Return [x, y] of the center of cell containing provided text 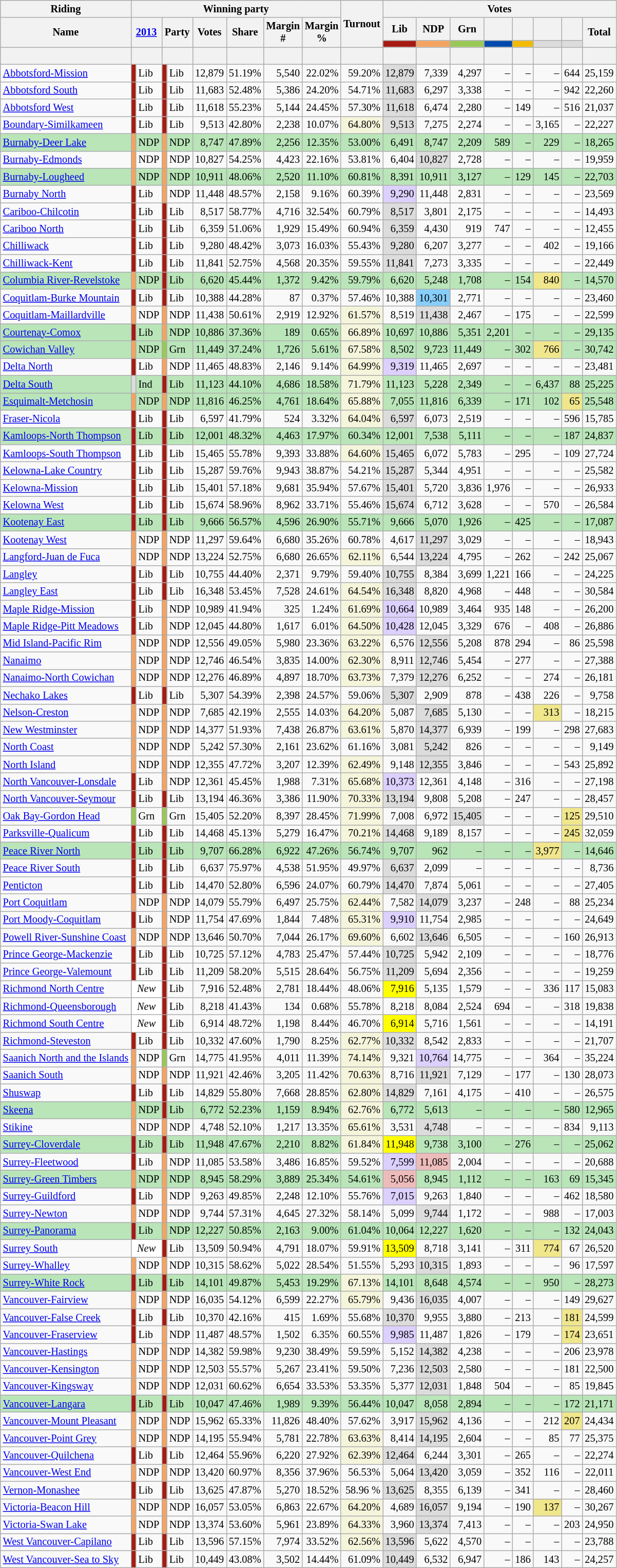
6,404 [400, 160]
2,697 [467, 367]
Kelowna-Lake Country [66, 470]
Kootenay East [66, 522]
22,599 [600, 315]
2,349 [467, 384]
Margin# [283, 32]
Skeena [66, 1110]
42.80% [245, 125]
49.97% [361, 868]
18,943 [600, 540]
10,697 [400, 332]
8,384 [433, 574]
7,668 [283, 1093]
Kelowna West [66, 505]
55.94% [245, 1438]
75.97% [245, 868]
66.28% [245, 851]
49.85% [245, 1196]
179 [523, 1334]
132 [572, 1231]
1,926 [467, 522]
7,582 [400, 903]
2,175 [467, 212]
2,555 [283, 713]
7,599 [400, 1162]
6,252 [467, 678]
5,135 [433, 989]
58.20% [245, 971]
60.34% [361, 436]
51.19% [245, 73]
6,544 [400, 557]
12.39% [321, 764]
51.93% [245, 730]
30,742 [600, 350]
22,449 [600, 263]
54.61% [361, 1179]
1,708 [467, 280]
14.03% [321, 713]
38.87% [321, 470]
415 [283, 1317]
96 [572, 1266]
22,260 [600, 90]
70.21% [361, 833]
24,649 [600, 920]
12.35% [321, 142]
18,776 [600, 954]
28,457 [600, 799]
35.26% [321, 540]
19,166 [600, 246]
212 [548, 1421]
9,723 [433, 350]
8,355 [433, 1490]
16.03% [321, 246]
2,985 [467, 920]
3,277 [467, 246]
17,087 [600, 522]
20,688 [600, 1162]
24,837 [600, 436]
7,874 [433, 885]
4,686 [283, 384]
22,274 [600, 1456]
172 [572, 1404]
213 [523, 1317]
14,570 [600, 280]
2,248 [283, 1196]
44.28% [245, 298]
53.81% [361, 160]
5,351 [467, 332]
5,130 [467, 713]
311 [523, 1248]
20.35% [321, 263]
6,712 [433, 505]
57.67% [361, 488]
52.10% [245, 1127]
Coquitlam-Burke Mountain [66, 298]
64.60% [361, 453]
1,620 [467, 1231]
7,044 [283, 937]
134 [283, 1006]
86 [572, 643]
Courtenay-Comox [66, 332]
Boundary-Similkameen [66, 125]
826 [467, 747]
6,599 [283, 1300]
3,801 [433, 212]
298 [572, 730]
2,210 [283, 1144]
46.70% [361, 1023]
676 [498, 626]
Saanich North and the Islands [66, 1058]
58.96% [245, 505]
325 [283, 609]
19,845 [600, 1386]
7,273 [433, 263]
Abbotsford-Mission [66, 73]
175 [523, 315]
148 [523, 609]
9,681 [283, 488]
8,519 [400, 315]
Delta South [66, 384]
50.85% [245, 1231]
27,388 [600, 661]
58.62% [245, 1266]
18.58% [321, 384]
Vancouver-Quilchena [66, 1456]
65.88% [361, 401]
6,220 [283, 1456]
Vancouver-Fairview [66, 1300]
Delta North [66, 367]
26.17% [321, 937]
57.15% [245, 1542]
55.43% [361, 246]
248 [523, 903]
1,617 [283, 626]
53.00% [361, 142]
8,058 [433, 1404]
27.32% [321, 1214]
834 [572, 1127]
Burnaby North [66, 194]
25,375 [600, 1438]
1.24% [321, 609]
408 [548, 626]
26.65% [321, 557]
23.41% [321, 1369]
Vancouver-Hastings [66, 1352]
47.67% [245, 1144]
8,736 [600, 868]
47.60% [245, 1041]
Nanaimo-North Cowichan [66, 678]
33.53% [321, 1386]
265 [523, 1456]
8,356 [283, 1473]
50.61% [245, 315]
7,438 [283, 730]
6,244 [433, 1456]
71.99% [361, 816]
17,597 [600, 1266]
41.95% [245, 1058]
Langley [66, 574]
6,654 [283, 1386]
53.35% [361, 1386]
59.79% [361, 280]
44.10% [245, 384]
New Westminster [66, 730]
19.29% [321, 1283]
9,910 [400, 920]
4,968 [467, 591]
65.31% [361, 920]
55.80% [245, 1093]
504 [498, 1386]
2,831 [467, 194]
25,234 [600, 903]
5,622 [433, 1542]
0.65% [321, 332]
5,377 [400, 1386]
5,720 [433, 488]
2,520 [283, 177]
15,345 [600, 1179]
5,270 [283, 1490]
Surrey South [66, 1248]
46.54% [245, 661]
8.25% [321, 1041]
18,580 [600, 1196]
14,646 [600, 851]
2,894 [467, 1404]
2,371 [283, 574]
27,198 [600, 781]
1,372 [283, 280]
87 [283, 298]
5,386 [283, 90]
24,950 [600, 1524]
935 [498, 609]
69 [572, 1179]
438 [523, 695]
46.25% [245, 401]
3.32% [321, 418]
17.97% [321, 436]
Turnout [361, 24]
189 [283, 332]
942 [572, 90]
63.63% [361, 1438]
840 [548, 280]
6,491 [400, 142]
6,207 [433, 246]
22.27% [321, 1300]
276 [523, 1144]
23.62% [321, 747]
294 [523, 643]
55.57% [245, 1369]
24.45% [321, 108]
694 [498, 1006]
4,430 [433, 228]
59.98% [245, 1352]
33.88% [321, 453]
18.07% [321, 1248]
206 [572, 1352]
8,820 [433, 591]
25,548 [600, 401]
13.35% [321, 1127]
229 [548, 142]
64.54% [361, 591]
3,846 [467, 764]
62.56% [361, 1542]
5,783 [467, 453]
42.19% [245, 713]
6,596 [283, 885]
24,225 [600, 574]
55.96% [245, 1456]
West Vancouver-Capilano [66, 1542]
766 [548, 350]
North Island [66, 764]
9.00% [321, 1231]
67 [572, 1248]
2,158 [283, 194]
25,067 [600, 557]
55.23% [245, 108]
55.79% [245, 903]
18.44% [321, 989]
570 [548, 505]
4,238 [467, 1352]
3,502 [283, 1559]
56.75% [361, 971]
60.97% [245, 1473]
7,339 [433, 73]
6,947 [467, 1559]
5,293 [400, 1266]
60.81% [361, 177]
747 [498, 228]
7,974 [283, 1542]
5,453 [283, 1283]
26,933 [600, 488]
8,911 [400, 661]
59.91% [361, 1248]
2,781 [283, 989]
5,087 [400, 713]
2,238 [283, 125]
962 [433, 851]
8,648 [433, 1283]
9,189 [433, 833]
596 [572, 418]
3,836 [467, 488]
28,273 [600, 1283]
45.44% [245, 280]
Party [177, 32]
29,135 [600, 332]
12.10% [321, 1196]
1,988 [283, 781]
48.42% [245, 246]
4,148 [467, 781]
Port Moody-Coquitlam [66, 920]
62.80% [361, 1093]
8.94% [321, 1110]
24,043 [600, 1231]
2,467 [467, 315]
57.62% [361, 1421]
70.33% [361, 799]
8,414 [400, 1438]
154 [523, 280]
44.80% [245, 626]
580 [572, 1110]
21,707 [600, 1041]
28.45% [321, 816]
2,519 [467, 418]
26,913 [600, 937]
6,939 [467, 730]
59.50% [361, 1369]
341 [523, 1490]
3,081 [400, 747]
25,582 [600, 470]
16.85% [321, 1162]
9,758 [600, 695]
5,515 [283, 971]
24.57% [321, 695]
9,148 [400, 764]
57.18% [245, 488]
26,575 [600, 1093]
Vancouver-West End [66, 1473]
4,568 [283, 263]
9.16% [321, 194]
24,599 [600, 1317]
Surrey-Whalley [66, 1266]
8,397 [283, 816]
60.94% [361, 228]
5,980 [283, 643]
9,319 [400, 367]
12.92% [321, 315]
1,198 [283, 1023]
32.54% [321, 212]
7,161 [433, 1093]
65.61% [361, 1127]
26,584 [600, 505]
5.61% [321, 350]
203 [572, 1524]
51.55% [361, 1266]
46.36% [245, 799]
16.47% [321, 833]
53.60% [245, 1524]
56.53% [361, 1473]
25.47% [321, 954]
6,339 [467, 401]
43.08% [245, 1559]
14.44% [321, 1559]
318 [572, 1006]
4,574 [467, 1283]
58.96 % [361, 1490]
130 [572, 1075]
62.76% [361, 1110]
65.68% [361, 781]
4,570 [467, 1542]
18,265 [600, 142]
4,795 [467, 557]
4,783 [283, 954]
49.87% [245, 1283]
3,329 [467, 626]
8,716 [400, 1075]
19,259 [600, 971]
3,059 [467, 1473]
10,428 [400, 626]
8,542 [433, 1041]
116 [548, 1473]
22,500 [600, 1369]
3,531 [400, 1127]
65.79% [361, 1300]
55.46% [361, 505]
5,344 [433, 470]
589 [498, 142]
69.60% [361, 937]
9.14% [321, 367]
137 [548, 1507]
5,248 [433, 280]
187 [572, 436]
143 [548, 1559]
5,454 [467, 661]
44.40% [245, 574]
6,072 [433, 453]
129 [523, 177]
5,228 [433, 384]
174 [572, 1334]
4,136 [467, 1421]
60.39% [361, 194]
61.57% [361, 315]
30,584 [600, 591]
5,056 [400, 1179]
1,726 [283, 350]
Surrey-White Rock [66, 1283]
19,959 [600, 160]
Ind [149, 384]
2,833 [467, 1041]
48.83% [245, 367]
22.02% [321, 73]
37.36% [245, 332]
1,844 [283, 920]
5,061 [467, 885]
2,604 [467, 1438]
Vancouver-Kensington [66, 1369]
60.62% [245, 1386]
33.52% [321, 1542]
47.89% [245, 142]
2,280 [467, 108]
1,579 [467, 989]
2,356 [467, 971]
3,464 [467, 609]
24.20% [321, 90]
50.70% [245, 937]
6,497 [283, 903]
4,689 [400, 1507]
2,256 [283, 142]
4,716 [283, 212]
4,297 [467, 73]
42.16% [245, 1317]
14,493 [600, 212]
Surrey-Fleetwood [66, 1162]
29,627 [600, 1300]
364 [548, 1058]
336 [548, 989]
25.34% [321, 1179]
988 [548, 1214]
6,922 [283, 851]
9,955 [433, 1317]
Richmond South Centre [66, 1023]
3,100 [467, 1144]
Esquimalt-Metchosin [66, 401]
6,073 [433, 418]
7,528 [283, 591]
47.69% [245, 920]
65 [572, 401]
Columbia River-Revelstoke [66, 280]
23,481 [600, 367]
42.46% [245, 1075]
57.31% [245, 1214]
6,505 [467, 937]
8.44% [321, 1023]
18,215 [600, 713]
37.96% [321, 1473]
10,664 [400, 609]
1,848 [467, 1386]
64.99% [361, 367]
59.59% [361, 1352]
61.09% [361, 1559]
5,022 [283, 1266]
8,084 [433, 1006]
3,917 [400, 1421]
462 [572, 1196]
23.36% [321, 643]
190 [523, 1507]
3,237 [467, 903]
7,379 [400, 678]
11.90% [321, 799]
59.64% [245, 540]
1,893 [467, 1266]
4,951 [467, 470]
919 [467, 228]
Victoria-Beacon Hill [66, 1507]
23.89% [321, 1524]
53.05% [245, 1507]
242 [572, 557]
4,538 [283, 868]
Name [66, 32]
60.55% [361, 1334]
14,191 [600, 1023]
59.06% [361, 695]
24.61% [321, 591]
6,602 [400, 937]
4,617 [400, 540]
Shuswap [66, 1093]
3,880 [467, 1317]
25,892 [600, 764]
6,576 [400, 643]
186 [523, 1559]
32,059 [600, 833]
7,538 [433, 436]
Prince George-Valemount [66, 971]
4,596 [283, 522]
10,764 [433, 1058]
70.63% [361, 1075]
15.49% [321, 228]
Margin% [321, 32]
9,985 [400, 1334]
57.12% [245, 954]
4,645 [283, 1214]
24.07% [321, 885]
5,716 [433, 1023]
Burnaby-Lougheed [66, 177]
56.74% [361, 851]
3,960 [400, 1524]
Coquitlam-Maillardville [66, 315]
2,004 [467, 1162]
7,275 [433, 125]
102 [548, 401]
4,463 [283, 436]
49.05% [245, 643]
23,978 [600, 1352]
23,788 [600, 1542]
9,113 [600, 1127]
26,886 [600, 626]
47.46% [245, 1404]
3,386 [283, 799]
2,163 [283, 1231]
Kelowna-Mission [66, 488]
1,790 [283, 1041]
4,007 [467, 1300]
Stikine [66, 1127]
3,301 [467, 1456]
Cariboo North [66, 228]
Surrey-Green Timbers [66, 1179]
23,569 [600, 194]
25,062 [600, 1144]
4,175 [467, 1093]
27,405 [600, 885]
5,070 [433, 522]
2,109 [467, 954]
448 [523, 591]
1,976 [498, 488]
3,335 [467, 263]
6,474 [433, 108]
25,225 [600, 384]
226 [548, 695]
3,628 [467, 505]
4,423 [283, 160]
Saanich South [66, 1075]
166 [523, 574]
55.76% [361, 1196]
15,785 [600, 418]
4,761 [283, 401]
5,279 [283, 833]
59.20% [361, 73]
9,321 [400, 1058]
2,146 [283, 367]
7,055 [400, 401]
9.42% [321, 280]
59.55% [361, 263]
50.94% [245, 1248]
56.57% [245, 522]
5,613 [433, 1110]
22.67% [321, 1507]
Riding [66, 9]
59.76% [245, 470]
25.75% [321, 903]
Richmond-Queensborough [66, 1006]
Vancouver-Mount Pleasant [66, 1421]
0.68% [321, 1006]
48.72% [245, 1023]
11,826 [283, 1421]
28.54% [321, 1266]
Nelson-Creston [66, 713]
Maple Ridge-Pitt Meadows [66, 626]
3,699 [467, 574]
3,141 [467, 1248]
1,502 [283, 1334]
8,962 [283, 505]
18.70% [321, 678]
41.43% [245, 1006]
22,227 [600, 125]
9,943 [283, 470]
28.85% [321, 1093]
53.45% [245, 591]
Vernon-Monashee [66, 1490]
66.89% [361, 332]
2,771 [467, 298]
2,580 [467, 1369]
Prince George-Mackenzie [66, 954]
6,863 [283, 1507]
5,267 [283, 1369]
22.78% [321, 1438]
12,965 [600, 1110]
52.20% [245, 816]
38.49% [321, 1352]
3,486 [283, 1162]
North Coast [66, 747]
Penticton [66, 885]
109 [572, 453]
5,144 [283, 108]
6,437 [548, 384]
Port Coquitlam [66, 903]
8.82% [321, 1144]
62.30% [361, 661]
57.46% [361, 298]
Vancouver-Fraserview [66, 1334]
61.16% [361, 747]
1,826 [467, 1334]
1,929 [283, 228]
274 [548, 678]
145 [548, 177]
9,194 [467, 1507]
1,840 [467, 1196]
3,835 [283, 661]
9,290 [400, 194]
5,064 [400, 1473]
64.33% [361, 1524]
Maple Ridge-Mission [66, 609]
52.80% [245, 885]
Kamloops-South Thompson [66, 453]
57.44% [361, 954]
27,683 [600, 730]
4,897 [283, 678]
21,171 [600, 1404]
2,398 [283, 695]
23,651 [600, 1334]
Oak Bay-Gordon Head [66, 816]
6,297 [433, 90]
3,127 [467, 177]
7,413 [467, 1524]
2,728 [467, 160]
Burnaby-Deer Lake [66, 142]
6,139 [467, 1490]
58.77% [245, 212]
9.39% [321, 1404]
Victoria-Swan Lake [66, 1524]
Surrey-Guildford [66, 1196]
247 [523, 799]
262 [523, 557]
6.35% [321, 1334]
Vancouver-Kingsway [66, 1386]
5,961 [283, 1524]
2,274 [467, 125]
47.87% [245, 1490]
27,724 [600, 453]
1,172 [467, 1214]
10,064 [400, 1231]
9,393 [283, 453]
410 [523, 1093]
51.95% [321, 868]
1,217 [283, 1127]
302 [523, 350]
22.16% [321, 160]
8,157 [467, 833]
18.52% [321, 1490]
Vancouver-Point Grey [66, 1438]
5,694 [433, 971]
3,165 [548, 125]
46.89% [245, 678]
24,257 [600, 1559]
Fraser-Nicola [66, 418]
15,083 [600, 989]
1,112 [467, 1179]
117 [572, 989]
Kootenay West [66, 540]
2,909 [433, 695]
30,267 [600, 1507]
Surrey-Panorama [66, 1231]
2,524 [467, 1006]
Langford-Juan de Fuca [66, 557]
62.77% [361, 1041]
Surrey-Cloverdale [66, 1144]
37.24% [245, 350]
11.42% [321, 1075]
55.68% [361, 1317]
55.71% [361, 522]
62.49% [361, 764]
58.14% [361, 1214]
Parksville-Qualicum [66, 833]
7,015 [400, 1196]
2,919 [283, 315]
7.48% [321, 920]
62.39% [361, 1456]
5,942 [433, 954]
23,460 [600, 298]
61.84% [361, 1144]
313 [548, 713]
54.39% [245, 695]
Peace River South [66, 868]
26.90% [321, 522]
5,781 [283, 1438]
54.25% [245, 160]
Kamloops-North Thompson [66, 436]
3,029 [467, 540]
5,152 [400, 1352]
3,338 [467, 90]
5,111 [467, 436]
74.14% [361, 1058]
12,455 [600, 228]
64.04% [361, 418]
North Vancouver-Seymour [66, 799]
Cowichan Valley [66, 350]
8,502 [400, 350]
47.26% [321, 851]
Langley East [66, 591]
9,808 [433, 799]
402 [548, 246]
644 [572, 73]
61.04% [361, 1231]
Cariboo-Chilcotin [66, 212]
60.78% [361, 540]
7,236 [400, 1369]
Chilliwack [66, 246]
26,520 [600, 1248]
524 [283, 418]
41.94% [245, 609]
1,989 [283, 1404]
25,598 [600, 643]
35.94% [321, 488]
63.22% [361, 643]
163 [548, 1179]
5,099 [400, 1214]
Chilliwack-Kent [66, 263]
4,011 [283, 1058]
245 [572, 833]
26,200 [600, 609]
2,201 [498, 332]
277 [523, 661]
63.73% [361, 678]
West Vancouver-Sea to Sky [66, 1559]
62.44% [361, 903]
67.58% [361, 350]
4,791 [283, 1248]
35,224 [600, 1058]
28,460 [600, 1490]
516 [572, 108]
61.69% [361, 609]
63.61% [361, 730]
Nechako Lakes [66, 695]
54.21% [361, 470]
52.23% [245, 1110]
58.29% [245, 1179]
9,738 [433, 1144]
Share [245, 32]
8,391 [400, 177]
Richmond North Centre [66, 989]
9,436 [400, 1300]
2,099 [433, 868]
Surrey-Newton [66, 1214]
22,011 [600, 1473]
17,003 [600, 1214]
18.64% [321, 401]
59.52% [361, 1162]
11.10% [321, 177]
North Vancouver-Lonsdale [66, 781]
177 [523, 1075]
25,159 [600, 73]
62.11% [361, 557]
Nanaimo [66, 661]
77 [572, 1438]
Peace River North [66, 851]
64.80% [361, 125]
171 [523, 401]
2,161 [283, 747]
9,149 [600, 747]
45.13% [245, 833]
54.71% [361, 90]
295 [523, 453]
Richmond-Steveston [66, 1041]
5,870 [400, 730]
Powell River-Sunshine Coast [66, 937]
7.31% [321, 781]
199 [523, 730]
51.06% [245, 228]
Vancouver-False Creek [66, 1317]
2013 [146, 32]
10,373 [400, 781]
3,889 [283, 1179]
1.69% [321, 1317]
64.50% [361, 626]
28.64% [321, 971]
56.44% [361, 1404]
3,977 [548, 851]
543 [572, 764]
774 [548, 1248]
59.40% [361, 574]
125 [572, 816]
48.32% [245, 436]
29,510 [600, 816]
Total [600, 32]
10,301 [433, 298]
1,221 [498, 574]
5,540 [283, 73]
45.45% [245, 781]
24,434 [600, 1421]
Winning party [236, 9]
950 [548, 1283]
27.92% [321, 1456]
71.79% [361, 384]
316 [523, 781]
Mid Island-Pacific Rim [66, 643]
2,209 [467, 142]
Abbotsford West [66, 108]
28,073 [600, 1075]
65.33% [245, 1421]
9.79% [321, 574]
Burnaby-Edmonds [66, 160]
Abbotsford South [66, 90]
3,207 [283, 764]
1,561 [467, 1023]
Vancouver-Langara [66, 1404]
67.13% [361, 1283]
207 [572, 1421]
19,838 [600, 1006]
7,008 [400, 816]
14.00% [321, 661]
8,718 [433, 1248]
22,703 [600, 177]
3,073 [283, 246]
1,159 [283, 1110]
48.40% [321, 1421]
26.87% [321, 730]
11.39% [321, 1058]
0.37% [321, 298]
10.07% [321, 125]
9,230 [283, 1352]
160 [572, 937]
6,532 [433, 1559]
33.71% [321, 505]
7,129 [467, 1075]
6,972 [433, 816]
21,037 [600, 108]
6.01% [321, 626]
41.79% [245, 418]
352 [523, 1473]
26,181 [600, 678]
425 [523, 522]
47.72% [245, 764]
54.12% [245, 1300]
3,205 [283, 1075]
53.58% [245, 1162]
